Search for the cell housing the specified text and yield its (x, y) center coordinate. 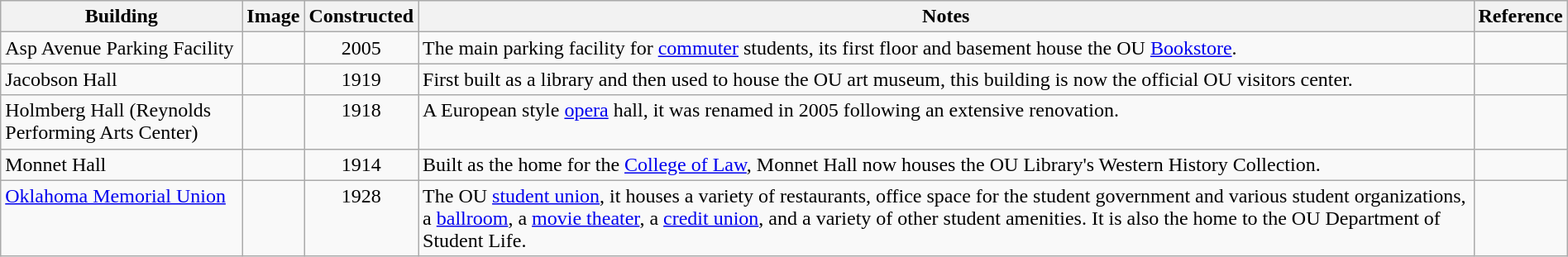
Image (273, 17)
Building (122, 17)
Holmberg Hall (Reynolds Performing Arts Center) (122, 122)
Constructed (361, 17)
Notes (946, 17)
1914 (361, 164)
Monnet Hall (122, 164)
Oklahoma Memorial Union (122, 218)
A European style opera hall, it was renamed in 2005 following an extensive renovation. (946, 122)
The main parking facility for commuter students, its first floor and basement house the OU Bookstore. (946, 48)
Reference (1520, 17)
Asp Avenue Parking Facility (122, 48)
2005 (361, 48)
1919 (361, 79)
1918 (361, 122)
Built as the home for the College of Law, Monnet Hall now houses the OU Library's Western History Collection. (946, 164)
Jacobson Hall (122, 79)
First built as a library and then used to house the OU art museum, this building is now the official OU visitors center. (946, 79)
1928 (361, 218)
